Output the (X, Y) coordinate of the center of the cell containing the given text.  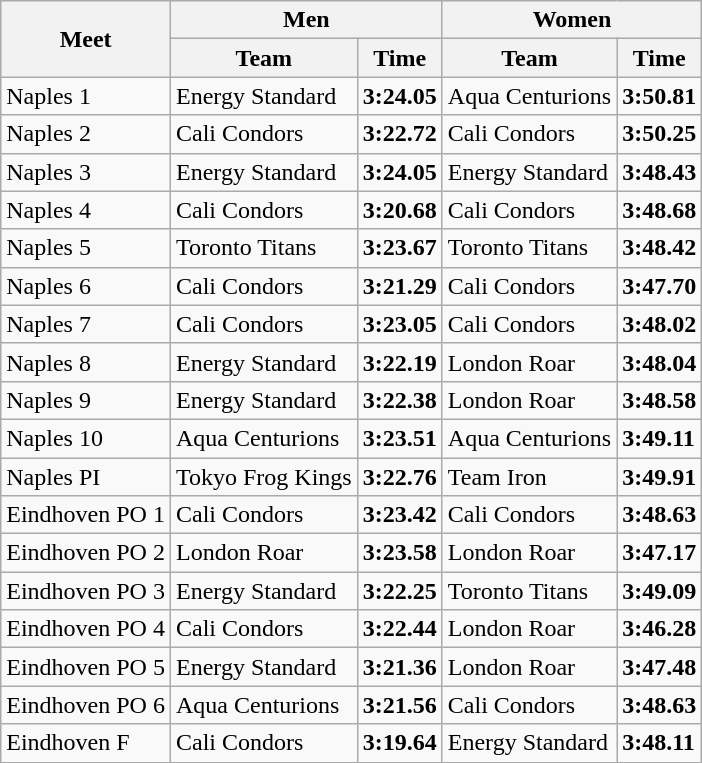
Eindhoven PO 6 (86, 705)
Eindhoven PO 4 (86, 629)
Naples 6 (86, 286)
3:47.48 (660, 667)
3:47.17 (660, 553)
Naples PI (86, 477)
3:48.02 (660, 324)
Naples 3 (86, 172)
3:50.81 (660, 96)
3:48.68 (660, 210)
3:49.09 (660, 591)
3:49.11 (660, 438)
3:48.43 (660, 172)
Naples 8 (86, 362)
3:22.19 (400, 362)
3:23.42 (400, 515)
3:19.64 (400, 743)
3:48.11 (660, 743)
3:23.05 (400, 324)
3:23.67 (400, 248)
Eindhoven F (86, 743)
Team Iron (529, 477)
3:47.70 (660, 286)
3:22.25 (400, 591)
Eindhoven PO 2 (86, 553)
3:48.58 (660, 400)
Naples 4 (86, 210)
3:22.38 (400, 400)
3:22.72 (400, 134)
3:23.51 (400, 438)
Naples 9 (86, 400)
3:50.25 (660, 134)
3:48.04 (660, 362)
Women (572, 20)
Naples 5 (86, 248)
Naples 2 (86, 134)
Eindhoven PO 5 (86, 667)
Tokyo Frog Kings (264, 477)
3:49.91 (660, 477)
Naples 1 (86, 96)
3:22.76 (400, 477)
3:21.29 (400, 286)
3:48.42 (660, 248)
3:20.68 (400, 210)
3:46.28 (660, 629)
Meet (86, 39)
Naples 7 (86, 324)
Eindhoven PO 1 (86, 515)
Naples 10 (86, 438)
3:22.44 (400, 629)
3:23.58 (400, 553)
Eindhoven PO 3 (86, 591)
3:21.36 (400, 667)
Men (306, 20)
3:21.56 (400, 705)
